Identify which cell holds the provided text, then report its (X, Y) central coordinate. 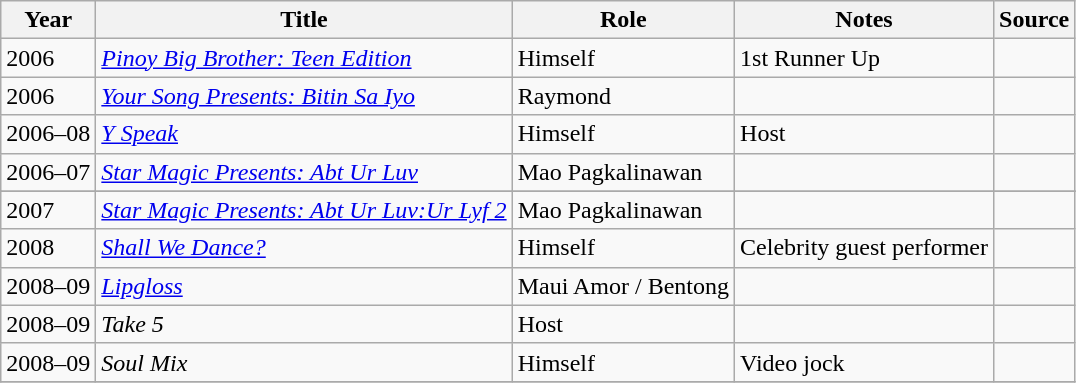
1st Runner Up (864, 58)
Soul Mix (304, 362)
Notes (864, 20)
Maui Amor / Bentong (623, 286)
Raymond (623, 96)
Video jock (864, 362)
2007 (48, 210)
Source (1034, 20)
Celebrity guest performer (864, 248)
2006–08 (48, 134)
Star Magic Presents: Abt Ur Luv (304, 172)
Lipgloss (304, 286)
Your Song Presents: Bitin Sa Iyo (304, 96)
Shall We Dance? (304, 248)
Role (623, 20)
Year (48, 20)
2008 (48, 248)
Pinoy Big Brother: Teen Edition (304, 58)
Title (304, 20)
2006–07 (48, 172)
Y Speak (304, 134)
Star Magic Presents: Abt Ur Luv:Ur Lyf 2 (304, 210)
Take 5 (304, 324)
